Return the [x, y] coordinate for the center point of the cell that contains the specified text.  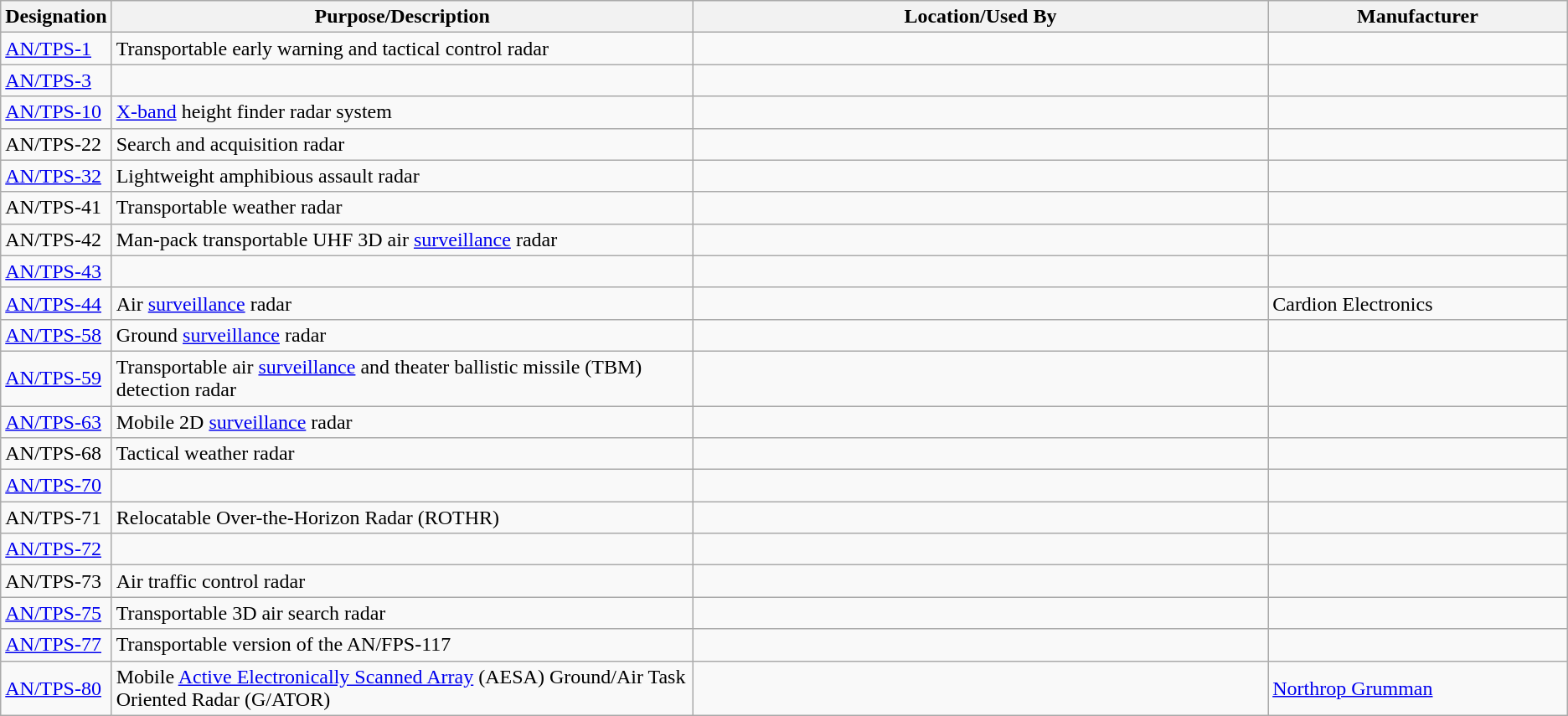
AN/TPS-72 [56, 549]
AN/TPS-68 [56, 454]
Manufacturer [1418, 17]
Ground surveillance radar [402, 335]
Transportable weather radar [402, 208]
AN/TPS-70 [56, 486]
Transportable 3D air search radar [402, 613]
AN/TPS-71 [56, 518]
AN/TPS-59 [56, 379]
AN/TPS-1 [56, 49]
Relocatable Over-the-Horizon Radar (ROTHR) [402, 518]
AN/TPS-43 [56, 271]
AN/TPS-58 [56, 335]
AN/TPS-41 [56, 208]
Northrop Grumman [1418, 688]
Purpose/Description [402, 17]
AN/TPS-32 [56, 176]
AN/TPS-44 [56, 303]
Mobile 2D surveillance radar [402, 421]
AN/TPS-3 [56, 80]
X-band height finder radar system [402, 112]
AN/TPS-80 [56, 688]
AN/TPS-10 [56, 112]
Transportable air surveillance and theater ballistic missile (TBM) detection radar [402, 379]
AN/TPS-77 [56, 645]
Air surveillance radar [402, 303]
AN/TPS-75 [56, 613]
Transportable early warning and tactical control radar [402, 49]
Location/Used By [980, 17]
Designation [56, 17]
Transportable version of the AN/FPS-117 [402, 645]
AN/TPS-42 [56, 240]
Air traffic control radar [402, 581]
AN/TPS-63 [56, 421]
Tactical weather radar [402, 454]
Lightweight amphibious assault radar [402, 176]
AN/TPS-22 [56, 144]
Search and acquisition radar [402, 144]
Mobile Active Electronically Scanned Array (AESA) Ground/Air Task Oriented Radar (G/ATOR) [402, 688]
AN/TPS-73 [56, 581]
Man-pack transportable UHF 3D air surveillance radar [402, 240]
Cardion Electronics [1418, 303]
